Return the (x, y) coordinate for the center point of the cell that contains the specified text.  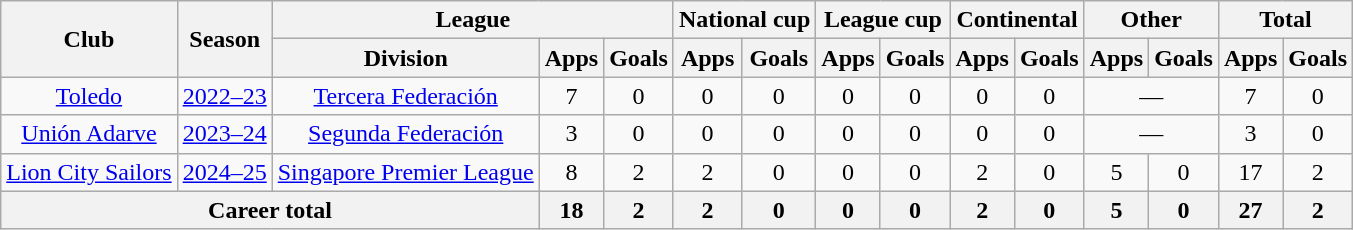
Total (1285, 20)
Season (224, 39)
2024–25 (224, 172)
League cup (883, 20)
Club (89, 39)
National cup (744, 20)
Continental (1017, 20)
17 (1250, 172)
Toledo (89, 96)
Segunda Federación (406, 134)
18 (571, 210)
Other (1151, 20)
Career total (270, 210)
27 (1250, 210)
Unión Adarve (89, 134)
Division (406, 58)
Tercera Federación (406, 96)
League (472, 20)
Lion City Sailors (89, 172)
Singapore Premier League (406, 172)
2022–23 (224, 96)
8 (571, 172)
2023–24 (224, 134)
